Scan for the cell matching the given text and deliver its [X, Y] coordinate at center. 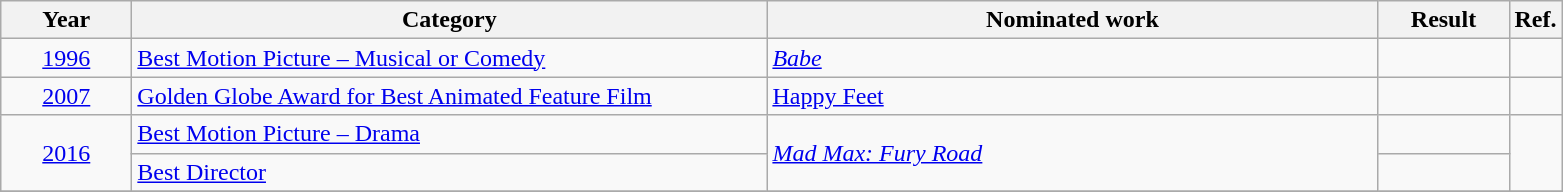
Nominated work [1072, 20]
Year [66, 20]
2016 [66, 153]
Babe [1072, 58]
Happy Feet [1072, 96]
Ref. [1536, 20]
Result [1444, 20]
2007 [66, 96]
Best Motion Picture – Musical or Comedy [450, 58]
Best Director [450, 172]
Category [450, 20]
Mad Max: Fury Road [1072, 153]
1996 [66, 58]
Best Motion Picture – Drama [450, 134]
Golden Globe Award for Best Animated Feature Film [450, 96]
